Identify which cell holds the provided text, then report its [X, Y] central coordinate. 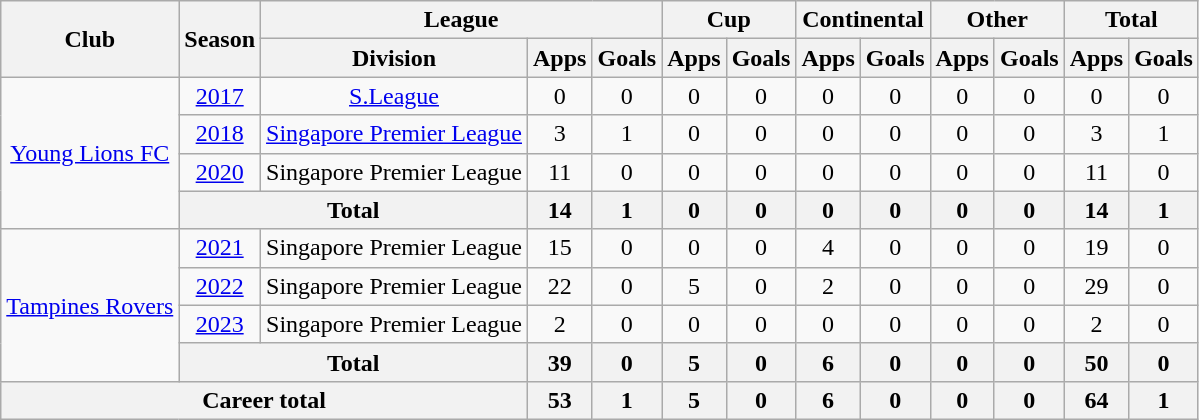
39 [560, 362]
Club [90, 39]
53 [560, 400]
Continental [863, 20]
2020 [220, 172]
S.League [394, 96]
64 [1096, 400]
2018 [220, 134]
2023 [220, 324]
2021 [220, 248]
Tampines Rovers [90, 305]
Season [220, 39]
2017 [220, 96]
15 [560, 248]
50 [1096, 362]
Other [997, 20]
2022 [220, 286]
29 [1096, 286]
4 [828, 248]
Career total [264, 400]
Cup [729, 20]
Young Lions FC [90, 153]
19 [1096, 248]
22 [560, 286]
Division [394, 58]
League [462, 20]
